Provide the (X, Y) coordinate of the cell's center where the given text is located.  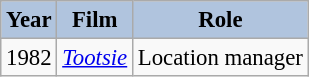
Tootsie (95, 58)
Location manager (221, 58)
Role (221, 20)
1982 (29, 58)
Film (95, 20)
Year (29, 20)
